Identify which cell holds the provided text, then report its (x, y) central coordinate. 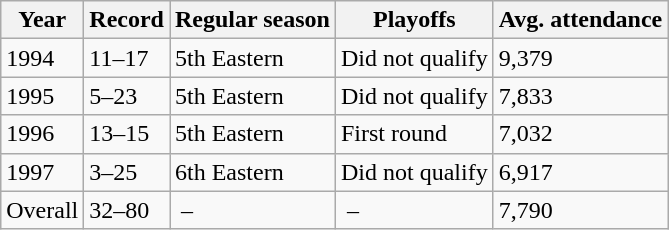
7,833 (580, 96)
Record (127, 20)
5–23 (127, 96)
9,379 (580, 58)
11–17 (127, 58)
1995 (42, 96)
7,790 (580, 210)
Overall (42, 210)
1997 (42, 172)
6th Eastern (253, 172)
1994 (42, 58)
13–15 (127, 134)
3–25 (127, 172)
Regular season (253, 20)
32–80 (127, 210)
1996 (42, 134)
7,032 (580, 134)
Year (42, 20)
Playoffs (414, 20)
First round (414, 134)
Avg. attendance (580, 20)
6,917 (580, 172)
